Pinpoint the cell where the given text exists, returning its (x, y) midpoint coordinate. 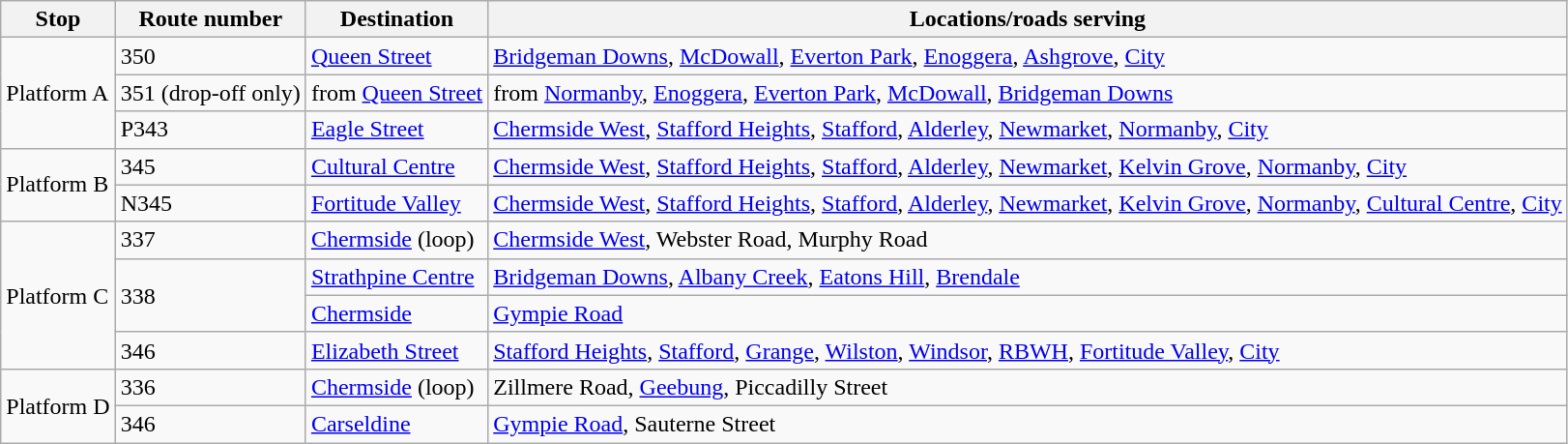
from Queen Street (396, 93)
Route number (211, 19)
Stop (58, 19)
Chermside West, Webster Road, Murphy Road (1029, 240)
351 (drop-off only) (211, 93)
Zillmere Road, Geebung, Piccadilly Street (1029, 387)
Elizabeth Street (396, 350)
336 (211, 387)
Destination (396, 19)
337 (211, 240)
Fortitude Valley (396, 203)
Queen Street (396, 56)
Gympie Road, Sauterne Street (1029, 424)
Locations/roads serving (1029, 19)
Chermside West, Stafford Heights, Stafford, Alderley, Newmarket, Normanby, City (1029, 130)
345 (211, 166)
Gympie Road (1029, 313)
Chermside West, Stafford Heights, Stafford, Alderley, Newmarket, Kelvin Grove, Normanby, City (1029, 166)
Platform B (58, 185)
350 (211, 56)
Carseldine (396, 424)
Bridgeman Downs, Albany Creek, Eatons Hill, Brendale (1029, 277)
Platform C (58, 295)
Chermside (396, 313)
Platform D (58, 405)
Eagle Street (396, 130)
Bridgeman Downs, McDowall, Everton Park, Enoggera, Ashgrove, City (1029, 56)
P343 (211, 130)
Platform A (58, 93)
Cultural Centre (396, 166)
N345 (211, 203)
Strathpine Centre (396, 277)
Stafford Heights, Stafford, Grange, Wilston, Windsor, RBWH, Fortitude Valley, City (1029, 350)
Chermside West, Stafford Heights, Stafford, Alderley, Newmarket, Kelvin Grove, Normanby, Cultural Centre, City (1029, 203)
from Normanby, Enoggera, Everton Park, McDowall, Bridgeman Downs (1029, 93)
338 (211, 295)
